Identify which cell holds the provided text, then report its (X, Y) central coordinate. 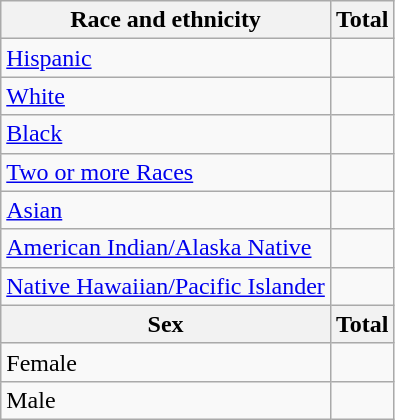
Female (166, 362)
White (166, 96)
Two or more Races (166, 172)
Hispanic (166, 58)
Native Hawaiian/Pacific Islander (166, 286)
Sex (166, 324)
Asian (166, 210)
American Indian/Alaska Native (166, 248)
Black (166, 134)
Male (166, 400)
Race and ethnicity (166, 20)
